Search for the cell housing the specified text and yield its (x, y) center coordinate. 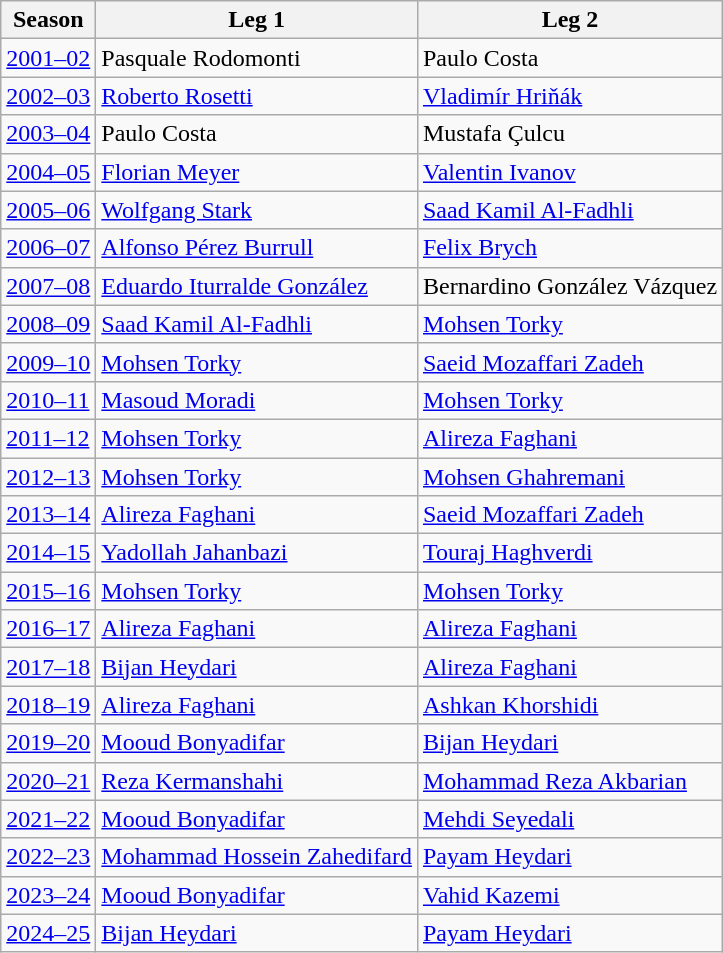
Bernardino González Vázquez (570, 286)
Alfonso Pérez Burrull (257, 248)
Season (48, 20)
2017–18 (48, 667)
2022–23 (48, 857)
2004–05 (48, 172)
2009–10 (48, 362)
2014–15 (48, 553)
Mustafa Çulcu (570, 134)
Leg 2 (570, 20)
2005–06 (48, 210)
2007–08 (48, 286)
2013–14 (48, 515)
2015–16 (48, 591)
2021–22 (48, 819)
Ashkan Khorshidi (570, 705)
2023–24 (48, 895)
Roberto Rosetti (257, 96)
2024–25 (48, 933)
Yadollah Jahanbazi (257, 553)
2006–07 (48, 248)
2012–13 (48, 477)
2002–03 (48, 96)
Masoud Moradi (257, 400)
Leg 1 (257, 20)
Florian Meyer (257, 172)
2016–17 (48, 629)
2020–21 (48, 781)
Reza Kermanshahi (257, 781)
Mohammad Reza Akbarian (570, 781)
Mehdi Seyedali (570, 819)
Mohammad Hossein Zahedifard (257, 857)
2001–02 (48, 58)
Touraj Haghverdi (570, 553)
2019–20 (48, 743)
2010–11 (48, 400)
Wolfgang Stark (257, 210)
Vahid Kazemi (570, 895)
2018–19 (48, 705)
Valentin Ivanov (570, 172)
Vladimír Hriňák (570, 96)
Felix Brych (570, 248)
2011–12 (48, 438)
Eduardo Iturralde González (257, 286)
Mohsen Ghahremani (570, 477)
Pasquale Rodomonti (257, 58)
2003–04 (48, 134)
2008–09 (48, 324)
